Return [X, Y] of the center of cell containing provided text 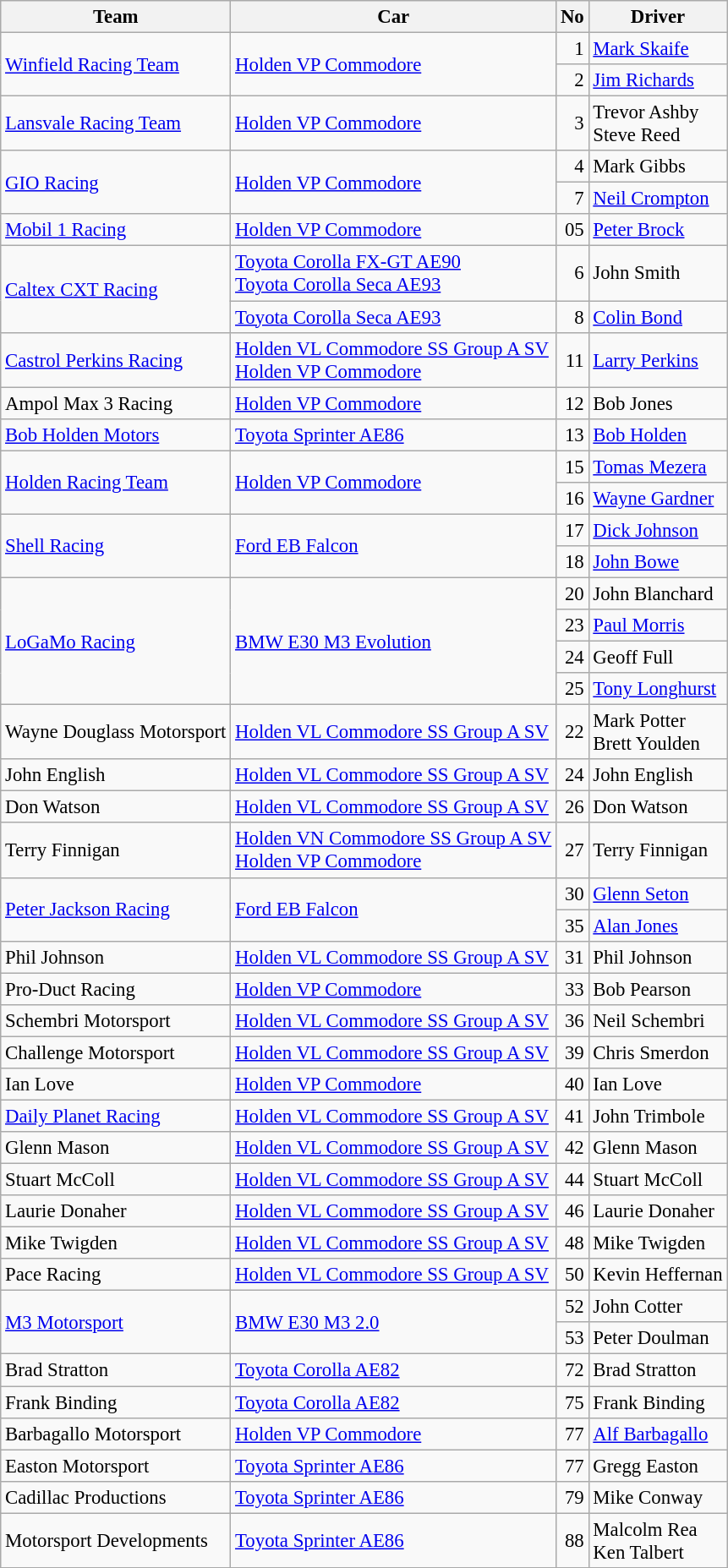
53 [572, 1338]
2 [572, 80]
Easton Motorsport [116, 1466]
26 [572, 807]
Mark Potter Brett Youlden [658, 732]
Bob Holden Motors [116, 434]
Kevin Heffernan [658, 1275]
33 [572, 989]
LoGaMo Racing [116, 641]
30 [572, 893]
Motorsport Developments [116, 1540]
Peter Jackson Racing [116, 910]
20 [572, 593]
6 [572, 274]
35 [572, 926]
79 [572, 1497]
Trevor Ashby Steve Reed [658, 123]
Peter Doulman [658, 1338]
Barbagallo Motorsport [116, 1434]
1 [572, 49]
Holden Racing Team [116, 482]
Lansvale Racing Team [116, 123]
Chris Smerdon [658, 1052]
Holden VN Commodore SS Group A SV Holden VP Commodore [394, 850]
Pace Racing [116, 1275]
Team [116, 17]
Alan Jones [658, 926]
50 [572, 1275]
Neil Schembri [658, 1021]
Mike Conway [658, 1497]
Car [394, 17]
Holden VL Commodore SS Group A SV Holden VP Commodore [394, 360]
Dick Johnson [658, 530]
15 [572, 467]
Tomas Mezera [658, 467]
41 [572, 1116]
31 [572, 957]
John Trimbole [658, 1116]
Pro-Duct Racing [116, 989]
39 [572, 1052]
11 [572, 360]
Neil Crompton [658, 199]
36 [572, 1021]
Wayne Douglass Motorsport [116, 732]
Challenge Motorsport [116, 1052]
John Bowe [658, 562]
John Smith [658, 274]
05 [572, 231]
Glenn Seton [658, 893]
52 [572, 1307]
Bob Jones [658, 403]
40 [572, 1084]
Jim Richards [658, 80]
13 [572, 434]
18 [572, 562]
25 [572, 689]
46 [572, 1211]
Winfield Racing Team [116, 64]
Geoff Full [658, 658]
3 [572, 123]
88 [572, 1540]
27 [572, 850]
Wayne Gardner [658, 499]
No [572, 17]
4 [572, 167]
Caltex CXT Racing [116, 289]
Paul Morris [658, 626]
Driver [658, 17]
Larry Perkins [658, 360]
72 [572, 1370]
12 [572, 403]
8 [572, 317]
John Cotter [658, 1307]
BMW E30 M3 2.0 [394, 1322]
Cadillac Productions [116, 1497]
75 [572, 1402]
BMW E30 M3 Evolution [394, 641]
Colin Bond [658, 317]
GIO Racing [116, 183]
M3 Motorsport [116, 1322]
Mark Skaife [658, 49]
44 [572, 1180]
John Blanchard [658, 593]
7 [572, 199]
23 [572, 626]
Bob Pearson [658, 989]
Shell Racing [116, 546]
Mark Gibbs [658, 167]
Ampol Max 3 Racing [116, 403]
Daily Planet Racing [116, 1116]
Toyota Corolla Seca AE93 [394, 317]
Toyota Corolla FX-GT AE90 Toyota Corolla Seca AE93 [394, 274]
22 [572, 732]
Schembri Motorsport [116, 1021]
Peter Brock [658, 231]
Bob Holden [658, 434]
Castrol Perkins Racing [116, 360]
Tony Longhurst [658, 689]
42 [572, 1148]
48 [572, 1243]
17 [572, 530]
16 [572, 499]
Gregg Easton [658, 1466]
Malcolm Rea Ken Talbert [658, 1540]
Mobil 1 Racing [116, 231]
Alf Barbagallo [658, 1434]
